Determine the (x, y) coordinate at the center of the cell enclosing the given text.  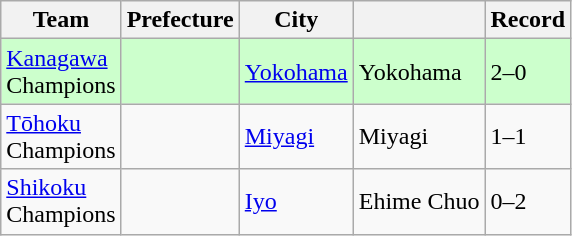
0–2 (528, 202)
Iyo (296, 202)
ShikokuChampions (61, 202)
Team (61, 20)
Record (528, 20)
KanagawaChampions (61, 72)
TōhokuChampions (61, 136)
City (296, 20)
Prefecture (180, 20)
1–1 (528, 136)
Ehime Chuo (419, 202)
2–0 (528, 72)
